Pinpoint the cell where the given text exists, returning its [x, y] midpoint coordinate. 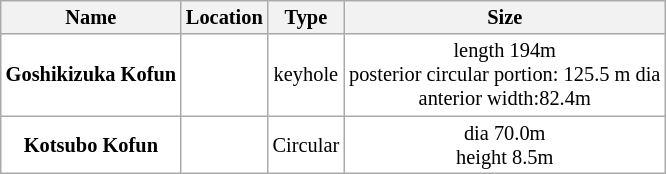
Goshikizuka Kofun [91, 75]
Circular [306, 145]
Kotsubo Kofun [91, 145]
Size [504, 17]
Name [91, 17]
Location [224, 17]
length 194mposterior circular portion: 125.5 m diaanterior width:82.4m [504, 75]
keyhole [306, 75]
dia 70.0mheight 8.5m [504, 145]
Type [306, 17]
